Locate the cell with the specified text and output its [X, Y] center coordinate. 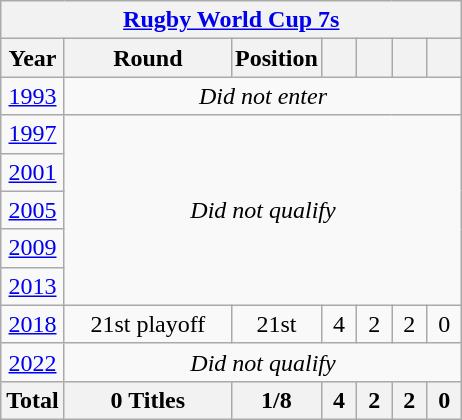
2013 [33, 286]
2001 [33, 172]
0 Titles [148, 400]
2022 [33, 362]
Rugby World Cup 7s [232, 20]
1/8 [276, 400]
2018 [33, 324]
Year [33, 58]
Total [33, 400]
2005 [33, 210]
21st playoff [148, 324]
2009 [33, 248]
1997 [33, 134]
21st [276, 324]
Round [148, 58]
Did not enter [263, 96]
1993 [33, 96]
Position [276, 58]
